Return [X, Y] of the center of cell containing provided text 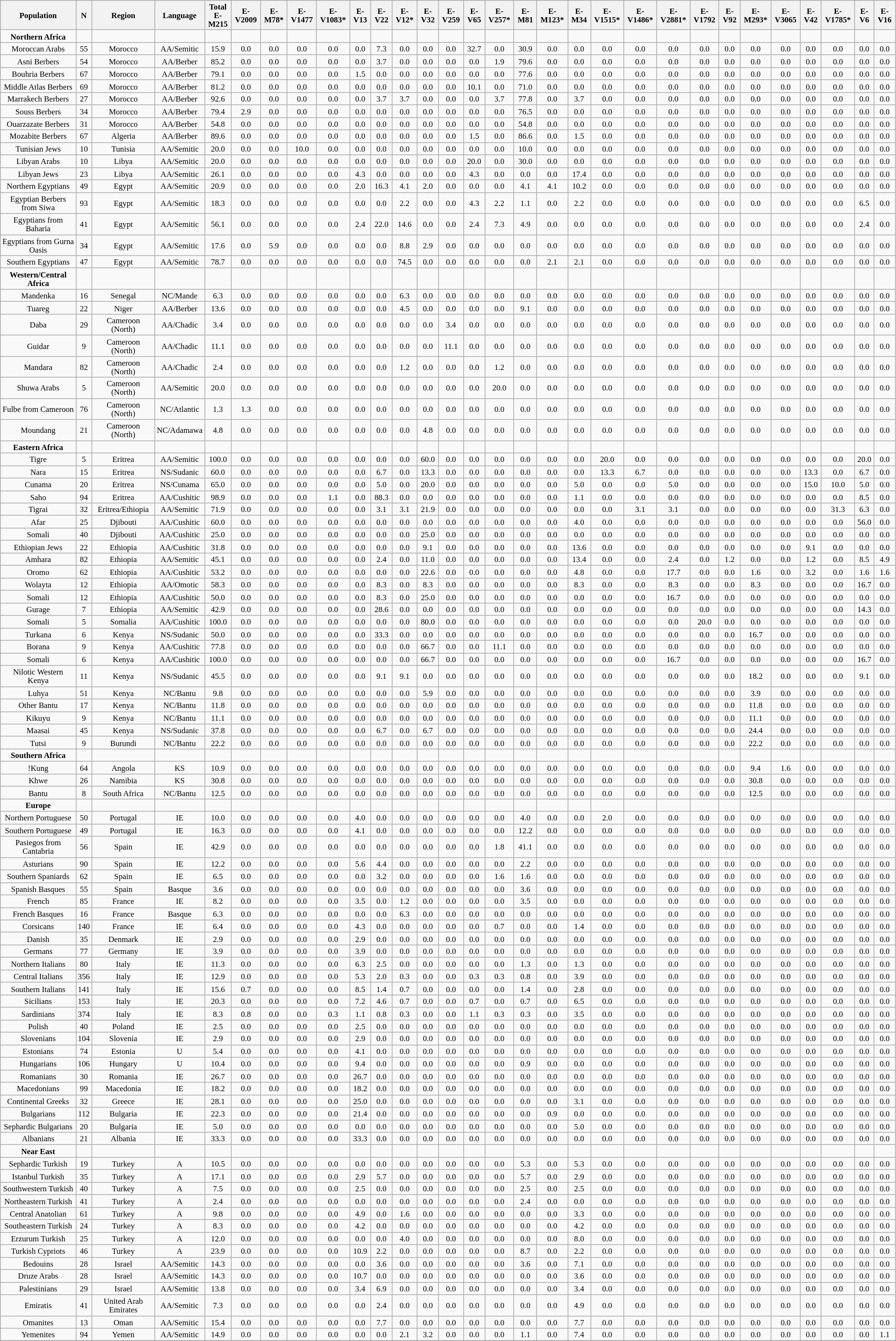
5.6 [360, 864]
Sardinians [38, 1013]
Omanites [38, 1322]
7.5 [218, 1188]
E-M81 [525, 15]
Egyptian Berbers from Siwa [38, 203]
E-V1477 [302, 15]
Amhara [38, 559]
10.5 [218, 1164]
E-M78* [274, 15]
15.6 [218, 989]
Southern Egyptians [38, 262]
28.6 [381, 609]
Yemen [123, 1334]
E-V1785* [838, 15]
56 [84, 847]
Sicilians [38, 1001]
Greece [123, 1101]
Libyan Arabs [38, 161]
Shuwa Arabs [38, 388]
26 [84, 780]
81.2 [218, 86]
NC/Adamawa [180, 430]
Palestinians [38, 1289]
15 [84, 472]
88.3 [381, 497]
Afar [38, 522]
Romania [123, 1076]
50 [84, 818]
19 [84, 1164]
Southern Spaniards [38, 876]
Egyptians from Gurna Oasis [38, 245]
27 [84, 99]
Burundi [123, 743]
Borana [38, 647]
22.0 [381, 224]
E-V32 [428, 15]
E-M123* [552, 15]
Mandenka [38, 296]
Language [180, 15]
Asturians [38, 864]
17.4 [579, 174]
E-V257* [499, 15]
E-V1083* [333, 15]
Algeria [123, 136]
Tunisia [123, 149]
26.1 [218, 174]
8.7 [525, 1251]
140 [84, 926]
E-V3065 [785, 15]
Northern Africa [38, 36]
51 [84, 693]
Southwestern Turkish [38, 1188]
Moundang [38, 430]
Sephardic Turkish [38, 1164]
Erzurum Turkish [38, 1239]
E-V2881* [673, 15]
Southern Italians [38, 989]
23 [84, 174]
E-V2009 [246, 15]
90 [84, 864]
71.9 [218, 509]
Danish [38, 939]
Germans [38, 951]
153 [84, 1001]
7 [84, 609]
Bulgarians [38, 1114]
NC/Atlantic [180, 409]
21.4 [360, 1114]
79.4 [218, 111]
Kikuyu [38, 718]
21.9 [428, 509]
30.0 [525, 161]
French [38, 901]
15.4 [218, 1322]
E-M34 [579, 15]
20.3 [218, 1001]
South Africa [123, 793]
Continental Greeks [38, 1101]
32.7 [475, 49]
65.0 [218, 484]
Ouarzazate Berbers [38, 124]
106 [84, 1064]
Saho [38, 497]
23.9 [218, 1251]
69 [84, 86]
E-V6 [865, 15]
Mozabite Berbers [38, 136]
Estonia [123, 1051]
12.9 [218, 976]
31.3 [838, 509]
Northern Egyptians [38, 186]
Tuareg [38, 308]
92.6 [218, 99]
Northeastern Turkish [38, 1201]
11.3 [218, 964]
Bantu [38, 793]
11 [84, 676]
356 [84, 976]
3.3 [579, 1214]
Denmark [123, 939]
Nara [38, 472]
17.6 [218, 245]
112 [84, 1114]
10.7 [360, 1276]
61 [84, 1214]
74.5 [405, 262]
Germany [123, 951]
6.9 [381, 1289]
17 [84, 705]
Slovenia [123, 1039]
Fulbe from Cameroon [38, 409]
Bouhria Berbers [38, 74]
Istanbul Turkish [38, 1176]
1.8 [499, 847]
Mandara [38, 367]
86.6 [525, 136]
8.2 [218, 901]
Estonians [38, 1051]
2.8 [579, 989]
Oman [123, 1322]
56.0 [865, 522]
Tunisian Jews [38, 149]
Emiratis [38, 1305]
Macedonians [38, 1089]
N [84, 15]
Turkana [38, 634]
10.1 [475, 86]
15.9 [218, 49]
Niger [123, 308]
64 [84, 768]
6.4 [218, 926]
15.0 [811, 484]
Gurage [38, 609]
Yemenites [38, 1334]
10.2 [579, 186]
30 [84, 1076]
85.2 [218, 61]
Population [38, 15]
20.9 [218, 186]
Angola [123, 768]
79.1 [218, 74]
24.4 [756, 730]
77.6 [525, 74]
Western/Central Africa [38, 279]
22.6 [428, 572]
Wolayta [38, 584]
Guidar [38, 346]
Eastern Africa [38, 447]
E-V1486* [641, 15]
Region [123, 15]
13.8 [218, 1289]
Hungarians [38, 1064]
45 [84, 730]
Europe [38, 805]
Middle Atlas Berbers [38, 86]
United Arab Emirates [123, 1305]
Central Italians [38, 976]
56.1 [218, 224]
Sephardic Bulgarians [38, 1126]
Eritrea/Ethiopia [123, 509]
45.5 [218, 676]
Other Bantu [38, 705]
Ethiopian Jews [38, 547]
374 [84, 1013]
NS/Cunama [180, 484]
Hungary [123, 1064]
E-V1515* [607, 15]
45.1 [218, 559]
E-V13 [360, 15]
Tigre [38, 460]
17.7 [673, 572]
47 [84, 262]
54 [84, 61]
53.2 [218, 572]
Polish [38, 1026]
E-V42 [811, 15]
E-V259 [451, 15]
77 [84, 951]
Asni Berbers [38, 61]
17.1 [218, 1176]
Near East [38, 1151]
76.5 [525, 111]
31 [84, 124]
28.1 [218, 1101]
Tutsi [38, 743]
7.2 [360, 1001]
Tigrai [38, 509]
18.3 [218, 203]
NC/Mande [180, 296]
AA/Omotic [180, 584]
Northern Italians [38, 964]
4.5 [405, 308]
8.8 [405, 245]
141 [84, 989]
30.9 [525, 49]
71.0 [525, 86]
11.0 [428, 559]
E-V22 [381, 15]
Khwe [38, 780]
Southern Portuguese [38, 830]
13 [84, 1322]
41.1 [525, 847]
10.4 [218, 1064]
8 [84, 793]
104 [84, 1039]
E-V65 [475, 15]
Southeastern Turkish [38, 1226]
Marrakech Berbers [38, 99]
Spanish Basques [38, 889]
Daba [38, 325]
14.6 [405, 224]
Libyan Jews [38, 174]
Northern Portuguese [38, 818]
E-V16 [885, 15]
Nilotic Western Kenya [38, 676]
93 [84, 203]
22.3 [218, 1114]
Senegal [123, 296]
89.6 [218, 136]
99 [84, 1089]
Albania [123, 1138]
Turkish Cypriots [38, 1251]
78.7 [218, 262]
1.9 [499, 61]
TotalE-M215 [218, 15]
4.6 [381, 1001]
Luhya [38, 693]
Pasiegos from Cantabria [38, 847]
74 [84, 1051]
Slovenians [38, 1039]
Cunama [38, 484]
Egyptians from Baharia [38, 224]
!Kung [38, 768]
Souss Berbers [38, 111]
French Basques [38, 914]
58.3 [218, 584]
Oromo [38, 572]
Central Anatolian [38, 1214]
7.1 [579, 1263]
13.4 [579, 559]
Albanians [38, 1138]
Maasai [38, 730]
8.0 [579, 1239]
85 [84, 901]
79.6 [525, 61]
Druze Arabs [38, 1276]
37.8 [218, 730]
Macedonia [123, 1089]
7.4 [579, 1334]
98.9 [218, 497]
31.8 [218, 547]
14.9 [218, 1334]
76 [84, 409]
Southern Africa [38, 755]
46 [84, 1251]
24 [84, 1226]
80 [84, 964]
Somalia [123, 622]
80.0 [428, 622]
E-V92 [730, 15]
Namibia [123, 780]
E-V12* [405, 15]
5.4 [218, 1051]
Romanians [38, 1076]
Bedouins [38, 1263]
12.0 [218, 1239]
E-V1792 [704, 15]
Corsicans [38, 926]
4.4 [381, 864]
E-M293* [756, 15]
Moroccan Arabs [38, 49]
Poland [123, 1026]
